Scan for the cell matching the given text and deliver its [x, y] coordinate at center. 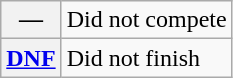
— [31, 20]
DNF [31, 58]
Did not compete [146, 20]
Did not finish [146, 58]
